Detect which cell encompasses the target text, then output its [x, y] center coordinate. 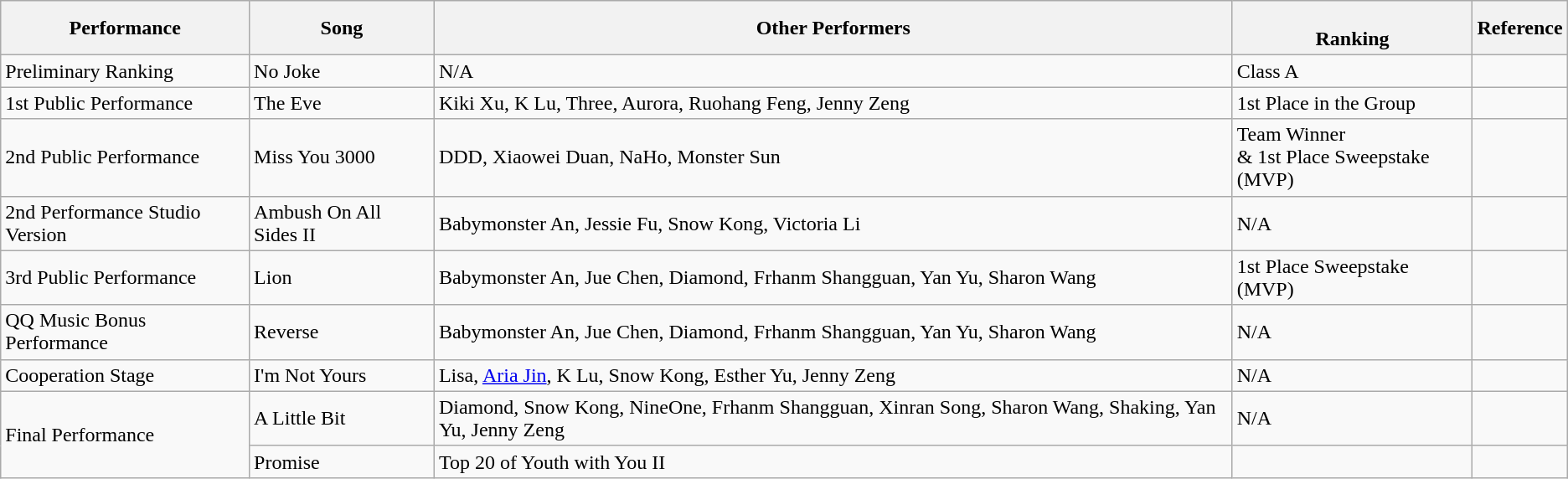
Team Winner& 1st Place Sweepstake (MVP) [1352, 157]
Song [342, 28]
Preliminary Ranking [126, 71]
The Eve [342, 103]
Ambush On All Sides II [342, 223]
1st Place in the Group [1352, 103]
Performance [126, 28]
Diamond, Snow Kong, NineOne, Frhanm Shangguan, Xinran Song, Sharon Wang, Shaking, Yan Yu, Jenny Zeng [833, 419]
Other Performers [833, 28]
Kiki Xu, K Lu, Three, Aurora, Ruohang Feng, Jenny Zeng [833, 103]
Top 20 of Youth with You II [833, 461]
Reference [1519, 28]
3rd Public Performance [126, 278]
A Little Bit [342, 419]
Class A [1352, 71]
Babymonster An, Jessie Fu, Snow Kong, Victoria Li [833, 223]
1st Place Sweepstake (MVP) [1352, 278]
QQ Music Bonus Performance [126, 332]
No Joke [342, 71]
Final Performance [126, 434]
Lion [342, 278]
2nd Public Performance [126, 157]
Lisa, Aria Jin, K Lu, Snow Kong, Esther Yu, Jenny Zeng [833, 375]
Promise [342, 461]
Reverse [342, 332]
I'm Not Yours [342, 375]
Cooperation Stage [126, 375]
1st Public Performance [126, 103]
2nd Performance Studio Version [126, 223]
DDD, Xiaowei Duan, NaHo, Monster Sun [833, 157]
Miss You 3000 [342, 157]
Ranking [1352, 28]
